Return the (x, y) coordinate for the center point of the cell that contains the specified text.  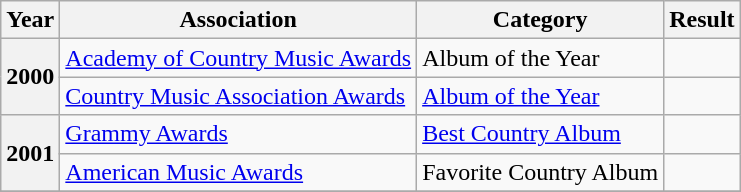
Association (238, 20)
American Music Awards (238, 172)
Year (30, 20)
Country Music Association Awards (238, 96)
Result (702, 20)
Academy of Country Music Awards (238, 58)
Favorite Country Album (540, 172)
Grammy Awards (238, 134)
Category (540, 20)
Best Country Album (540, 134)
2001 (30, 153)
2000 (30, 77)
